Return the (X, Y) coordinate for the center point of the cell that contains the specified text.  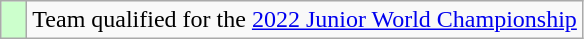
Team qualified for the 2022 Junior World Championship (305, 20)
